Locate the cell with the specified text and output its [X, Y] center coordinate. 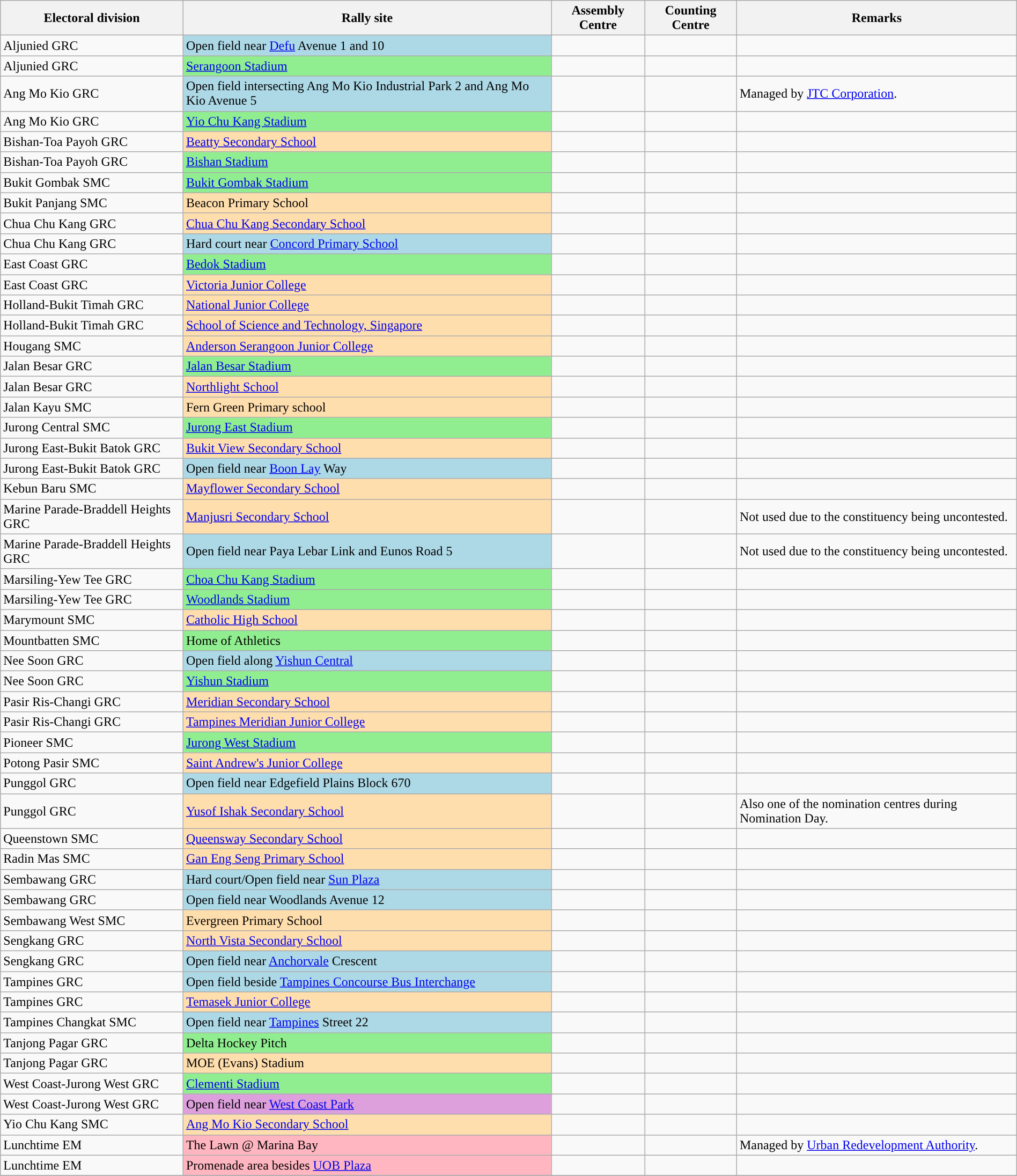
Serangoon Stadium [367, 66]
Marymount SMC [92, 620]
Managed by Urban Redevelopment Authority. [876, 1145]
Choa Chu Kang Stadium [367, 579]
Electoral division [92, 18]
Saint Andrew's Junior College [367, 763]
Yio Chu Kang SMC [92, 1124]
Fern Green Primary school [367, 407]
Victoria Junior College [367, 285]
Kebun Baru SMC [92, 489]
Temasek Junior College [367, 1002]
MOE (Evans) Stadium [367, 1063]
Bishan Stadium [367, 162]
Open field near Edgefield Plains Block 670 [367, 783]
Mountbatten SMC [92, 640]
Open field near Paya Lebar Link and Eunos Road 5 [367, 552]
Home of Athletics [367, 640]
Beacon Primary School [367, 203]
Queensway Secondary School [367, 839]
Queenstown SMC [92, 839]
Bukit Gombak SMC [92, 182]
Assembly Centre [598, 18]
Also one of the nomination centres during Nomination Day. [876, 811]
Radin Mas SMC [92, 859]
Open field near Anchorvale Crescent [367, 961]
Meridian Secondary School [367, 702]
Jalan Kayu SMC [92, 407]
Bukit Panjang SMC [92, 203]
Jurong East Stadium [367, 428]
Anderson Serangoon Junior College [367, 346]
Pioneer SMC [92, 743]
Tampines Changkat SMC [92, 1023]
Hard court/Open field near Sun Plaza [367, 879]
Open field near Woodlands Avenue 12 [367, 900]
Gan Eng Seng Primary School [367, 859]
Bedok Stadium [367, 264]
Yusof Ishak Secondary School [367, 811]
Open field near Defu Avenue 1 and 10 [367, 46]
Evergreen Primary School [367, 920]
Managed by JTC Corporation. [876, 93]
Hard court near Concord Primary School [367, 244]
Chua Chu Kang Secondary School [367, 223]
Jurong West Stadium [367, 743]
Catholic High School [367, 620]
Beatty Secondary School [367, 142]
Jalan Besar Stadium [367, 366]
Woodlands Stadium [367, 599]
Yishun Stadium [367, 681]
Tampines Meridian Junior College [367, 722]
Clementi Stadium [367, 1084]
Jurong Central SMC [92, 428]
North Vista Secondary School [367, 940]
School of Science and Technology, Singapore [367, 326]
Mayflower Secondary School [367, 489]
Manjusri Secondary School [367, 516]
The Lawn @ Marina Bay [367, 1145]
Promenade area besides UOB Plaza [367, 1165]
Yio Chu Kang Stadium [367, 121]
Ang Mo Kio Secondary School [367, 1124]
Rally site [367, 18]
Bukit View Secondary School [367, 448]
Open field near Tampines Street 22 [367, 1023]
Open field near Boon Lay Way [367, 468]
Counting Centre [691, 18]
Open field near West Coast Park [367, 1104]
Open field beside Tampines Concourse Bus Interchange [367, 981]
Delta Hockey Pitch [367, 1043]
Remarks [876, 18]
Hougang SMC [92, 346]
Northlight School [367, 387]
Sembawang West SMC [92, 920]
Open field along Yishun Central [367, 661]
Open field intersecting Ang Mo Kio Industrial Park 2 and Ang Mo Kio Avenue 5 [367, 93]
Bukit Gombak Stadium [367, 182]
National Junior College [367, 305]
Potong Pasir SMC [92, 763]
